Scan for the cell matching the given text and deliver its [X, Y] coordinate at center. 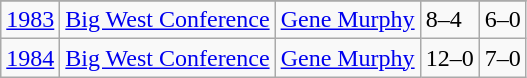
1984 [30, 58]
12–0 [450, 58]
8–4 [450, 20]
7–0 [502, 58]
1983 [30, 20]
6–0 [502, 20]
